For the text-containing cell, return its midpoint in (X, Y) coordinate format. 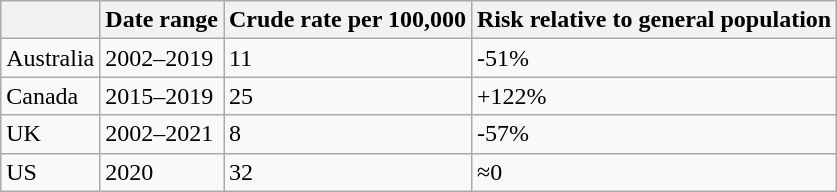
Australia (50, 58)
Risk relative to general population (654, 20)
2002–2019 (162, 58)
Canada (50, 96)
-57% (654, 134)
8 (348, 134)
US (50, 172)
2002–2021 (162, 134)
2020 (162, 172)
2015–2019 (162, 96)
UK (50, 134)
-51% (654, 58)
≈0 (654, 172)
11 (348, 58)
25 (348, 96)
Date range (162, 20)
Crude rate per 100,000 (348, 20)
+122% (654, 96)
32 (348, 172)
